Search for the cell housing the specified text and yield its (x, y) center coordinate. 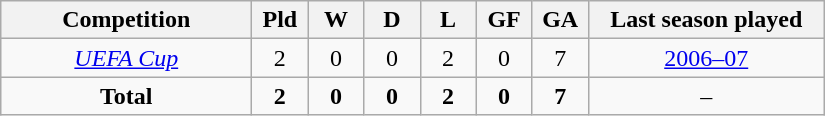
L (448, 20)
Competition (126, 20)
UEFA Cup (126, 58)
– (706, 96)
Last season played (706, 20)
Total (126, 96)
W (336, 20)
GF (504, 20)
2006–07 (706, 58)
Pld (280, 20)
GA (560, 20)
D (392, 20)
